Return [x, y] of the center of cell containing provided text 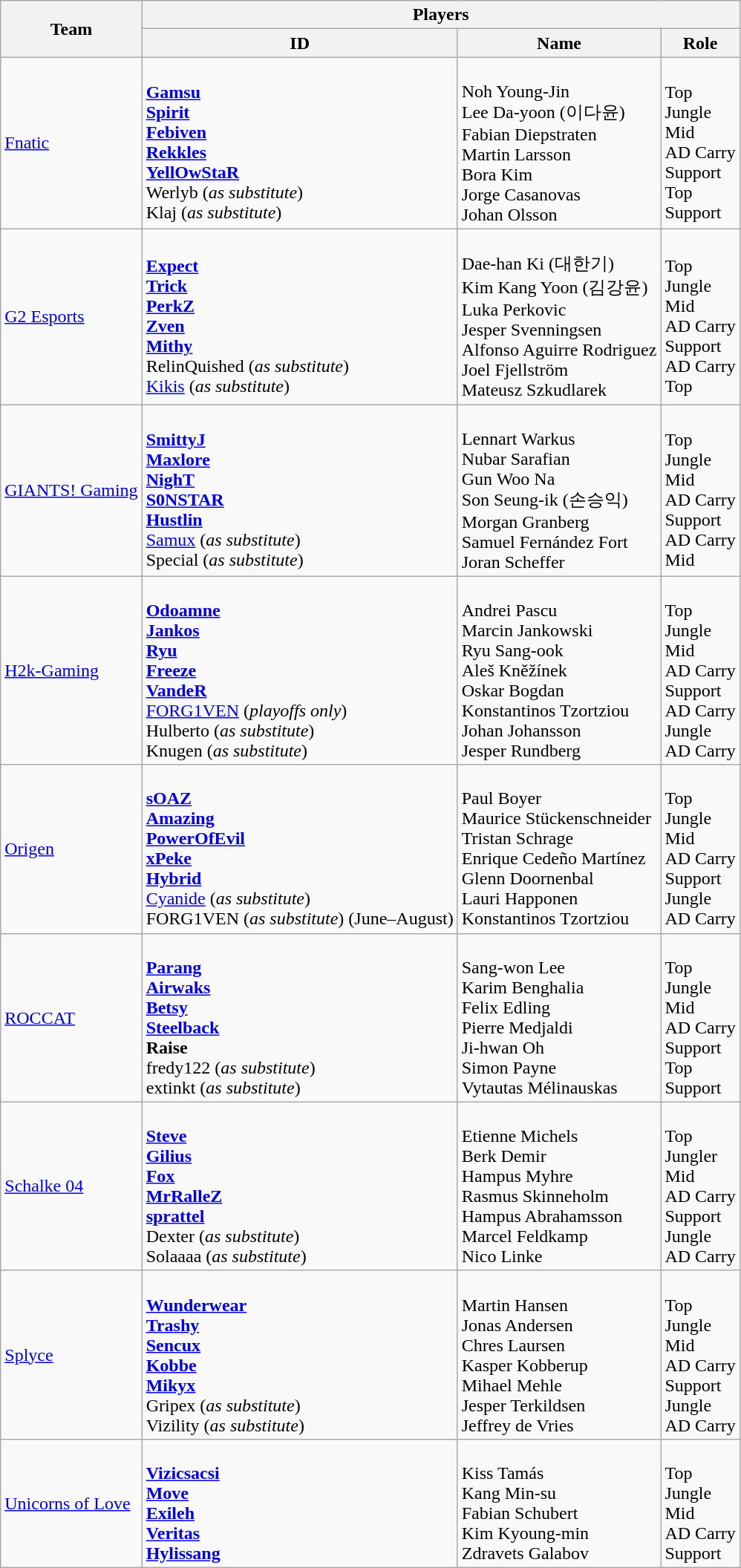
Dae-han Ki (대한기)Kim Kang Yoon (김강윤)Luka PerkovicJesper SvenningsenAlfonso Aguirre RodriguezJoel FjellströmMateusz Szkudlarek [559, 316]
Parang Airwaks Betsy Steelback Raise fredy122 (as substitute) extinkt (as substitute) [300, 1017]
Andrei PascuMarcin JankowskiRyu Sang-ookAleš KněžínekOskar BogdanKonstantinos TzortziouJohan JohanssonJesper Rundberg [559, 670]
Sang-won LeeKarim BenghaliaFelix EdlingPierre MedjaldiJi-hwan OhSimon PayneVytautas Mélinauskas [559, 1017]
Lennart WarkusNubar SarafianGun Woo NaSon Seung-ik (손승익)Morgan GranbergSamuel Fernández FortJoran Scheffer [559, 490]
Team [71, 29]
Splyce [71, 1354]
H2k-Gaming [71, 670]
Wunderwear Trashy Sencux Kobbe Mikyx Gripex (as substitute) Vizility (as substitute) [300, 1354]
Etienne MichelsBerk DemirHampus MyhreRasmus SkinneholmHampus AbrahamssonMarcel FeldkampNico Linke [559, 1186]
G2 Esports [71, 316]
Gamsu Spirit Febiven Rekkles YellOwStaR Werlyb (as substitute) Klaj (as substitute) [300, 143]
Kiss TamásKang Min-suFabian SchubertKim Kyoung-minZdravets Galabov [559, 1503]
TopJungleMidAD CarrySupportAD CarryTop [700, 316]
TopJungleMidAD CarrySupportAD CarryMid [700, 490]
TopJungleMidAD CarrySupport [700, 1503]
GIANTS! Gaming [71, 490]
Odoamne Jankos Ryu Freeze VandeR FORG1VEN (playoffs only) Hulberto (as substitute) Knugen (as substitute) [300, 670]
Steve Gilius Fox MrRalleZ sprattel Dexter (as substitute) Solaaaa (as substitute) [300, 1186]
TopJunglerMidAD CarrySupportJungleAD Carry [700, 1186]
Paul BoyerMaurice StückenschneiderTristan SchrageEnrique Cedeño MartínezGlenn DoornenbalLauri HapponenKonstantinos Tzortziou [559, 849]
sOAZ Amazing PowerOfEvil xPeke Hybrid Cyanide (as substitute) FORG1VEN (as substitute) (June–August) [300, 849]
Origen [71, 849]
Noh Young-JinLee Da-yoon (이다윤)Fabian DiepstratenMartin LarssonBora KimJorge CasanovasJohan Olsson [559, 143]
ID [300, 43]
Role [700, 43]
Fnatic [71, 143]
Expect Trick PerkZ Zven Mithy RelinQuished (as substitute) Kikis (as substitute) [300, 316]
Schalke 04 [71, 1186]
ROCCAT [71, 1017]
SmittyJ Maxlore NighT S0NSTAR Hustlin Samux (as substitute) Special (as substitute) [300, 490]
Name [559, 43]
Martin HansenJonas AndersenChres LaursenKasper KobberupMihael MehleJesper TerkildsenJeffrey de Vries [559, 1354]
Players [441, 15]
Vizicsacsi Move Exileh Veritas Hylissang [300, 1503]
TopJungleMidAD CarrySupportAD CarryJungleAD Carry [700, 670]
Unicorns of Love [71, 1503]
